From the cell containing the given text, extract its center point as (x, y) coordinate. 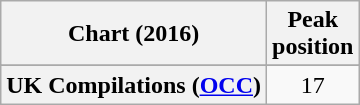
UK Compilations (OCC) (134, 85)
Peak position (313, 34)
Chart (2016) (134, 34)
17 (313, 85)
